Provide the (X, Y) coordinate of the cell's center where the given text is located.  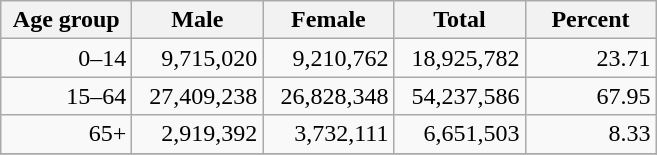
Percent (590, 20)
9,715,020 (198, 58)
65+ (66, 134)
67.95 (590, 96)
18,925,782 (460, 58)
Age group (66, 20)
54,237,586 (460, 96)
27,409,238 (198, 96)
8.33 (590, 134)
Total (460, 20)
Male (198, 20)
23.71 (590, 58)
2,919,392 (198, 134)
3,732,111 (328, 134)
0–14 (66, 58)
26,828,348 (328, 96)
Female (328, 20)
9,210,762 (328, 58)
6,651,503 (460, 134)
15–64 (66, 96)
